Return the (x, y) coordinate for the center point of the cell that contains the specified text.  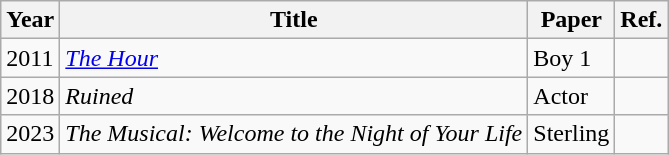
Ref. (642, 20)
2011 (30, 58)
Boy 1 (572, 58)
Year (30, 20)
Actor (572, 96)
Title (294, 20)
The Hour (294, 58)
2023 (30, 134)
Sterling (572, 134)
Ruined (294, 96)
2018 (30, 96)
The Musical: Welcome to the Night of Your Life (294, 134)
Paper (572, 20)
